Search for the cell housing the specified text and yield its (X, Y) center coordinate. 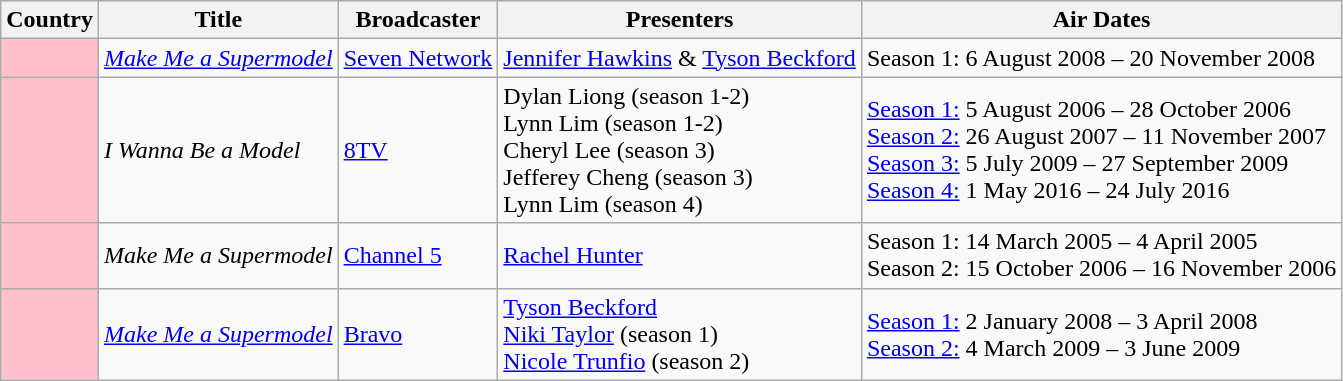
Channel 5 (418, 256)
Season 1: 2 January 2008 – 3 April 2008Season 2: 4 March 2009 – 3 June 2009 (1101, 334)
Presenters (680, 20)
Title (218, 20)
Broadcaster (418, 20)
Rachel Hunter (680, 256)
Bravo (418, 334)
Dylan Liong (season 1-2) Lynn Lim (season 1-2)Cheryl Lee (season 3)Jefferey Cheng (season 3)Lynn Lim (season 4) (680, 150)
I Wanna Be a Model (218, 150)
Season 1: 6 August 2008 – 20 November 2008 (1101, 58)
Season 1: 14 March 2005 – 4 April 2005Season 2: 15 October 2006 – 16 November 2006 (1101, 256)
Country (50, 20)
Tyson BeckfordNiki Taylor (season 1)Nicole Trunfio (season 2) (680, 334)
Seven Network (418, 58)
8TV (418, 150)
Air Dates (1101, 20)
Jennifer Hawkins & Tyson Beckford (680, 58)
